Pinpoint the cell where the given text exists, returning its (x, y) midpoint coordinate. 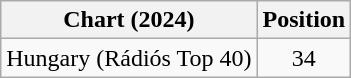
Hungary (Rádiós Top 40) (129, 58)
Chart (2024) (129, 20)
Position (304, 20)
34 (304, 58)
